Detect which cell encompasses the target text, then output its (x, y) center coordinate. 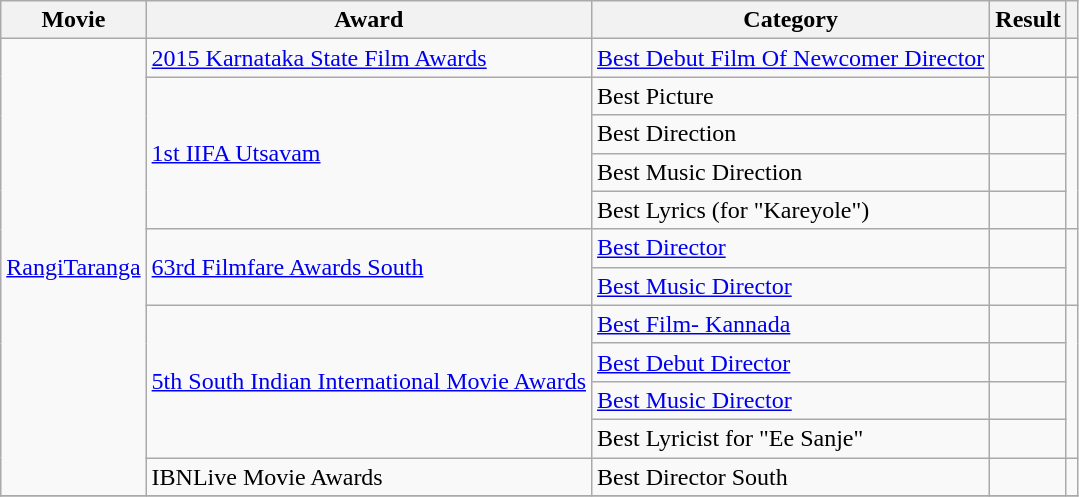
Category (791, 20)
Best Lyrics (for "Kareyole") (791, 210)
Award (368, 20)
1st IIFA Utsavam (368, 153)
Best Music Direction (791, 172)
Best Director South (791, 477)
63rd Filmfare Awards South (368, 267)
Best Picture (791, 96)
Best Lyricist for "Ee Sanje" (791, 438)
2015 Karnataka State Film Awards (368, 58)
Best Debut Director (791, 362)
Best Director (791, 248)
Best Direction (791, 134)
5th South Indian International Movie Awards (368, 381)
RangiTaranga (74, 268)
Best Film- Kannada (791, 324)
Result (1028, 20)
Best Debut Film Of Newcomer Director (791, 58)
IBNLive Movie Awards (368, 477)
Movie (74, 20)
